Pinpoint the cell where the given text exists, returning its (x, y) midpoint coordinate. 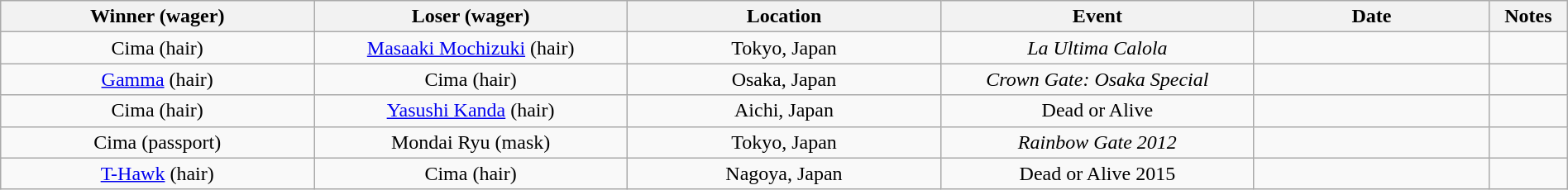
Cima (passport) (157, 142)
Aichi, Japan (784, 111)
Crown Gate: Osaka Special (1097, 79)
Nagoya, Japan (784, 173)
Dead or Alive 2015 (1097, 173)
Yasushi Kanda (hair) (471, 111)
Date (1371, 17)
Osaka, Japan (784, 79)
Mondai Ryu (mask) (471, 142)
Location (784, 17)
Gamma (hair) (157, 79)
Notes (1528, 17)
Event (1097, 17)
Masaaki Mochizuki (hair) (471, 48)
Rainbow Gate 2012 (1097, 142)
La Ultima Calola (1097, 48)
Dead or Alive (1097, 111)
T-Hawk (hair) (157, 173)
Loser (wager) (471, 17)
Winner (wager) (157, 17)
